Detect which cell encompasses the target text, then output its (X, Y) center coordinate. 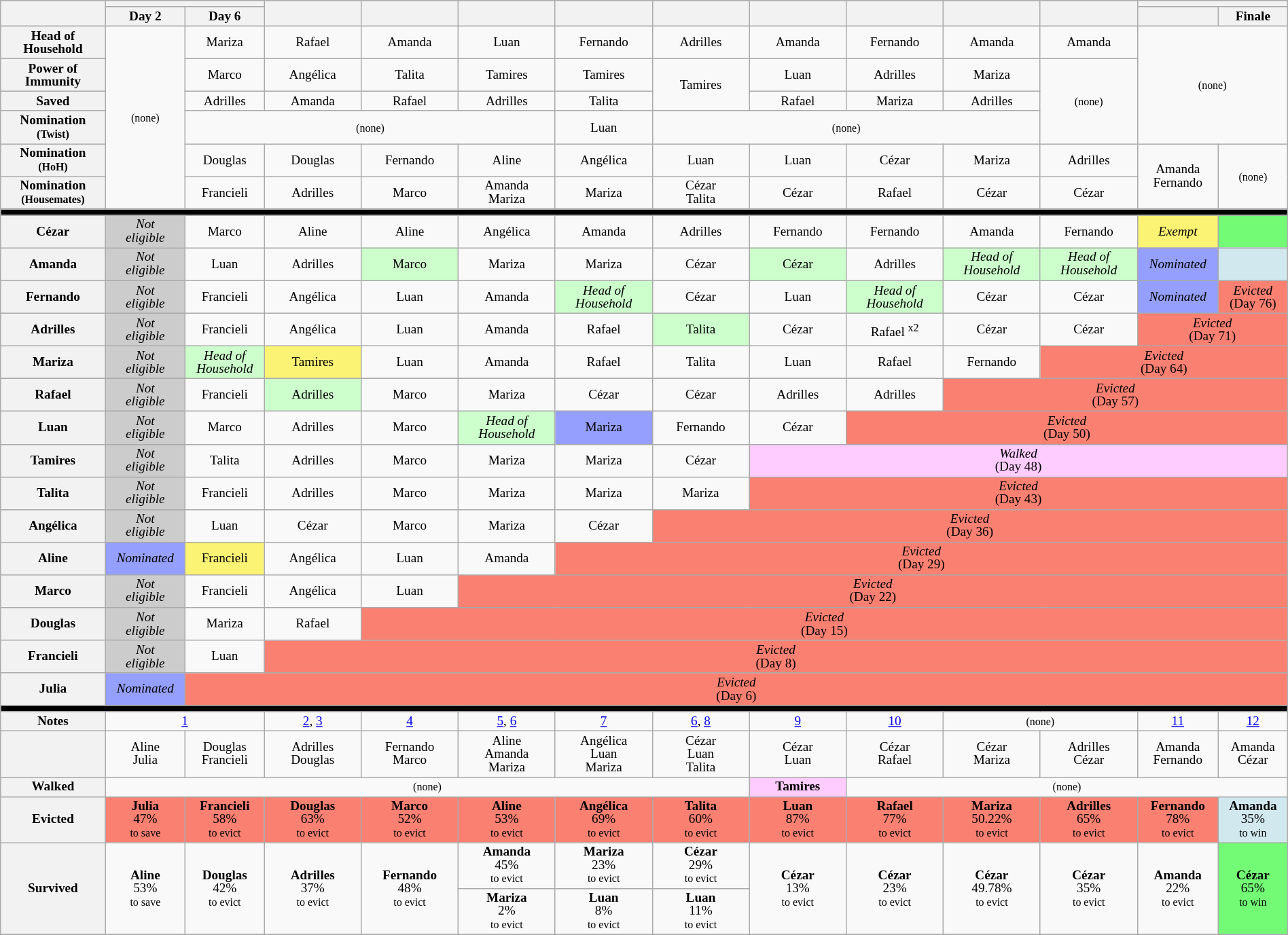
Evicted(Day 8) (776, 657)
CézarTalita (701, 193)
5, 6 (507, 721)
Amanda35%to win (1253, 820)
Head of Household (53, 42)
Evicted(Day 76) (1253, 297)
Amanda22%to evict (1178, 888)
Cézar13%to evict (798, 888)
Evicted(Day 43) (1018, 493)
Walked (53, 786)
Day 6 (225, 16)
Fernando78%to evict (1178, 820)
AmandaCézar (1253, 754)
Rafael x2 (895, 329)
CézarLuan (798, 754)
11 (1178, 721)
Talita60%to evict (701, 820)
Evicted(Day 22) (872, 591)
Nomination(Housemates) (53, 193)
Cézar29%to evict (701, 866)
Fernando48%to evict (410, 888)
Saved (53, 102)
Douglas42%to evict (225, 888)
AmandaMariza (507, 193)
Cézar23%to evict (895, 888)
AdrillesCézar (1088, 754)
Evicted(Day 64) (1164, 362)
1 (185, 721)
AlineAmandaMariza (507, 754)
10 (895, 721)
4 (410, 721)
Notes (53, 721)
Marco52%to evict (410, 820)
Cézar35%to evict (1088, 888)
Exempt (1178, 232)
Evicted(Day 50) (1067, 428)
Finale (1253, 16)
Mariza23%to evict (603, 866)
7 (603, 721)
Angélica69%to evict (603, 820)
Survived (53, 888)
FernandoMarco (410, 754)
Douglas63%to evict (312, 820)
Evicted(Day 36) (970, 526)
Luan11%to evict (701, 911)
Julia (53, 689)
12 (1253, 721)
Amanda45%to evict (507, 866)
Cézar49.78%to evict (992, 888)
AngélicaLuanMariza (603, 754)
Cézar65%to win (1253, 888)
Walked(Day 48) (1018, 460)
Evicted(Day 6) (736, 689)
Evicted (53, 820)
Julia47%to save (145, 820)
Evicted(Day 57) (1115, 395)
Day 2 (145, 16)
Mariza50.22%to evict (992, 820)
DouglasFrancieli (225, 754)
6, 8 (701, 721)
Rafael77%to evict (895, 820)
Nomination(HoH) (53, 160)
Francieli58%to evict (225, 820)
CézarMariza (992, 754)
AlineJulia (145, 754)
Evicted(Day 15) (825, 623)
Luan8%to evict (603, 911)
AdrillesDouglas (312, 754)
9 (798, 721)
Power ofImmunity (53, 75)
Evicted(Day 29) (921, 558)
Luan87%to evict (798, 820)
Nomination(Twist) (53, 127)
CézarRafael (895, 754)
Evicted(Day 71) (1212, 329)
Adrilles65%to evict (1088, 820)
Mariza2%to evict (507, 911)
Aline53%to evict (507, 820)
Adrilles37%to evict (312, 888)
2, 3 (312, 721)
Aline53%to save (145, 888)
CézarLuanTalita (701, 754)
